For the text-containing cell, return its midpoint in [X, Y] coordinate format. 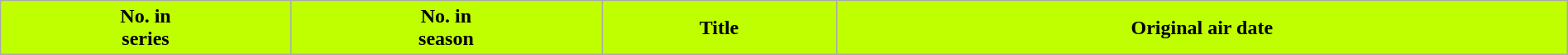
No. inseason [446, 28]
Title [719, 28]
Original air date [1202, 28]
No. inseries [146, 28]
